Return the [x, y] coordinate for the center point of the cell that contains the specified text.  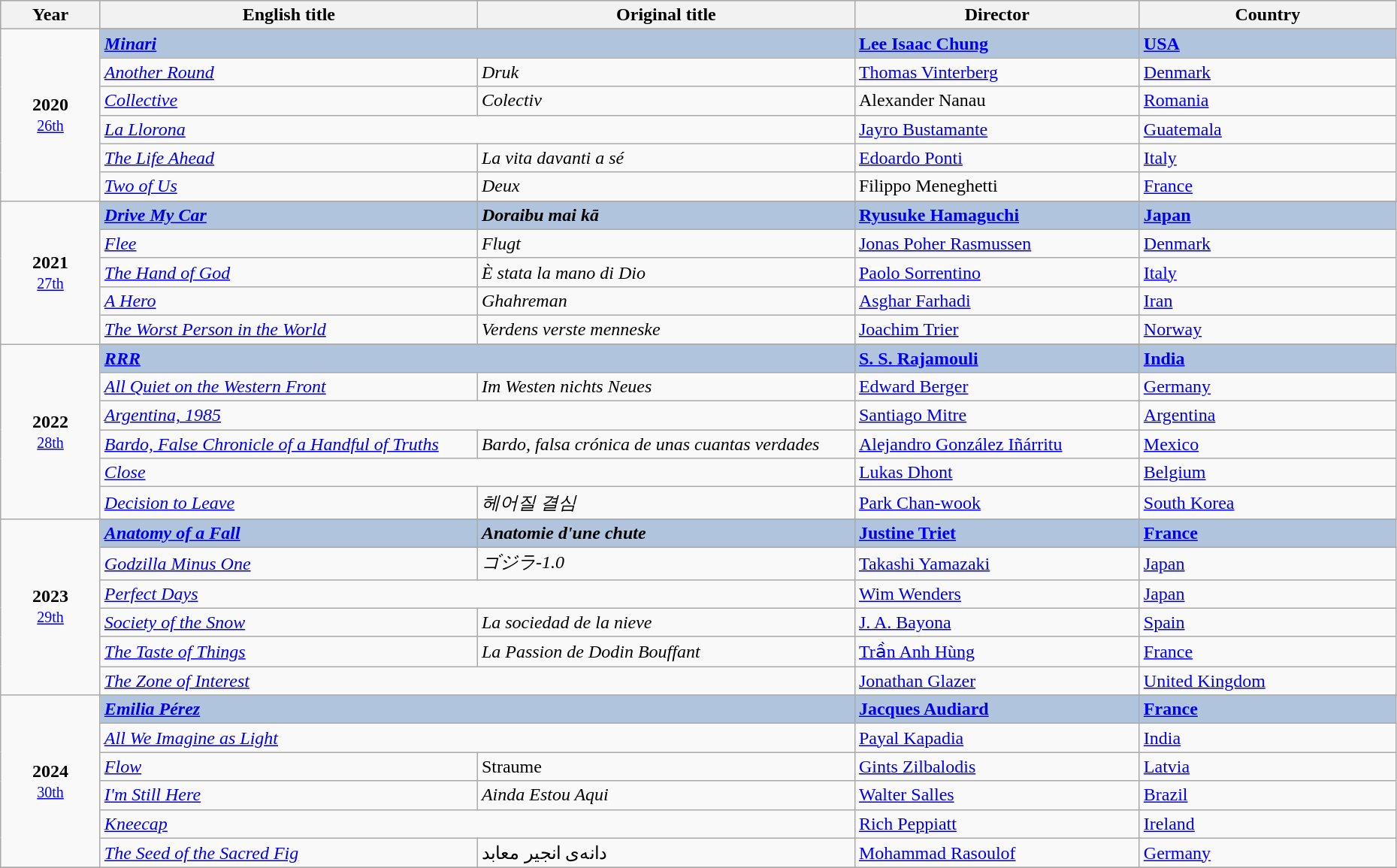
Society of the Snow [289, 622]
Walter Salles [996, 795]
Edoardo Ponti [996, 158]
Belgium [1267, 473]
Trần Anh Hùng [996, 652]
Lukas Dhont [996, 473]
Director [996, 15]
202026th [51, 115]
202430th [51, 782]
La Llorona [477, 129]
Kneecap [477, 824]
Ghahreman [666, 301]
Paolo Sorrentino [996, 272]
Iran [1267, 301]
Year [51, 15]
Latvia [1267, 767]
Mohammad Rasoulof [996, 853]
Another Round [289, 72]
I'm Still Here [289, 795]
Thomas Vinterberg [996, 72]
Brazil [1267, 795]
The Taste of Things [289, 652]
The Zone of Interest [477, 681]
Justine Triet [996, 533]
Alejandro González Iñárritu [996, 444]
La vita davanti a sé [666, 158]
دانه‌ی انجیر معابد [666, 853]
S. S. Rajamouli [996, 358]
Emilia Pérez [477, 709]
La Passion de Dodin Bouffant [666, 652]
ゴジラ-1.0 [666, 564]
Druk [666, 72]
United Kingdom [1267, 681]
South Korea [1267, 504]
Perfect Days [477, 594]
Colectiv [666, 101]
Drive My Car [289, 215]
All Quiet on the Western Front [289, 387]
J. A. Bayona [996, 622]
Gints Zilbalodis [996, 767]
Park Chan-wook [996, 504]
Filippo Meneghetti [996, 186]
202228th [51, 431]
Deux [666, 186]
Takashi Yamazaki [996, 564]
Alexander Nanau [996, 101]
The Life Ahead [289, 158]
Ryusuke Hamaguchi [996, 215]
Rich Peppiatt [996, 824]
Lee Isaac Chung [996, 44]
Romania [1267, 101]
Norway [1267, 329]
Jacques Audiard [996, 709]
Doraibu mai kā [666, 215]
USA [1267, 44]
Ainda Estou Aqui [666, 795]
The Hand of God [289, 272]
Original title [666, 15]
Flow [289, 767]
Edward Berger [996, 387]
Wim Wenders [996, 594]
Ireland [1267, 824]
A Hero [289, 301]
Guatemala [1267, 129]
RRR [477, 358]
The Seed of the Sacred Fig [289, 853]
Bardo, False Chronicle of a Handful of Truths [289, 444]
La sociedad de la nieve [666, 622]
All We Imagine as Light [477, 738]
Minari [477, 44]
Spain [1267, 622]
Decision to Leave [289, 504]
202127th [51, 272]
Flee [289, 243]
Collective [289, 101]
Verdens verste menneske [666, 329]
헤어질 결심 [666, 504]
Jonathan Glazer [996, 681]
The Worst Person in the World [289, 329]
Flugt [666, 243]
English title [289, 15]
Asghar Farhadi [996, 301]
Jayro Bustamante [996, 129]
Joachim Trier [996, 329]
Jonas Poher Rasmussen [996, 243]
Mexico [1267, 444]
Bardo, falsa crónica de unas cuantas verdades [666, 444]
Payal Kapadia [996, 738]
Anatomie d'une chute [666, 533]
È stata la mano di Dio [666, 272]
Close [477, 473]
Anatomy of a Fall [289, 533]
Two of Us [289, 186]
Argentina, 1985 [477, 416]
Godzilla Minus One [289, 564]
Straume [666, 767]
Im Westen nichts Neues [666, 387]
Country [1267, 15]
Santiago Mitre [996, 416]
202329th [51, 606]
Argentina [1267, 416]
